Capture the cell that displays the provided text and extract its (X, Y) central coordinate. 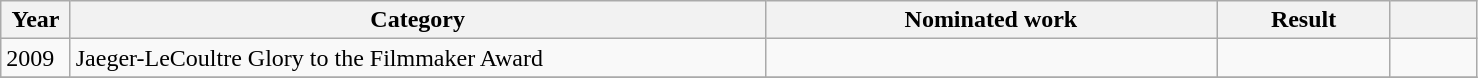
Year (36, 20)
Result (1304, 20)
Jaeger-LeCoultre Glory to the Filmmaker Award (418, 58)
Category (418, 20)
2009 (36, 58)
Nominated work (991, 20)
